From the cell containing the given text, extract its center point as (x, y) coordinate. 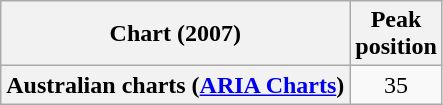
Chart (2007) (176, 34)
Peakposition (396, 34)
35 (396, 85)
Australian charts (ARIA Charts) (176, 85)
